Capture the cell that displays the provided text and extract its [X, Y] central coordinate. 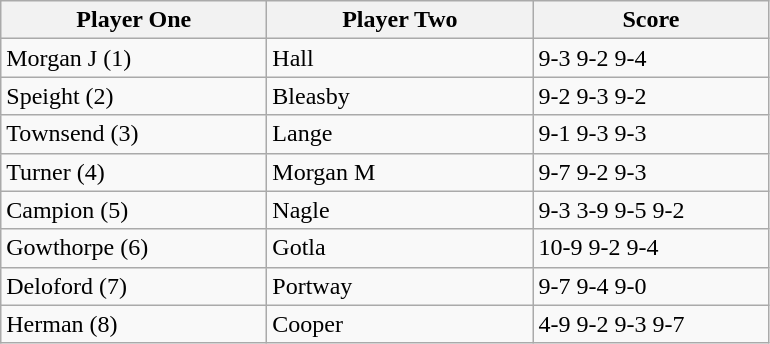
10-9 9-2 9-4 [651, 248]
Campion (5) [134, 210]
9-3 9-2 9-4 [651, 58]
Turner (4) [134, 172]
Player One [134, 20]
4-9 9-2 9-3 9-7 [651, 324]
9-1 9-3 9-3 [651, 134]
Player Two [400, 20]
Portway [400, 286]
Gotla [400, 248]
Cooper [400, 324]
Morgan J (1) [134, 58]
Gowthorpe (6) [134, 248]
9-3 3-9 9-5 9-2 [651, 210]
Morgan M [400, 172]
Score [651, 20]
Speight (2) [134, 96]
9-7 9-2 9-3 [651, 172]
Nagle [400, 210]
Hall [400, 58]
Bleasby [400, 96]
Herman (8) [134, 324]
Townsend (3) [134, 134]
9-7 9-4 9-0 [651, 286]
Lange [400, 134]
Deloford (7) [134, 286]
9-2 9-3 9-2 [651, 96]
